Return the [x, y] coordinate for the center point of the cell that contains the specified text.  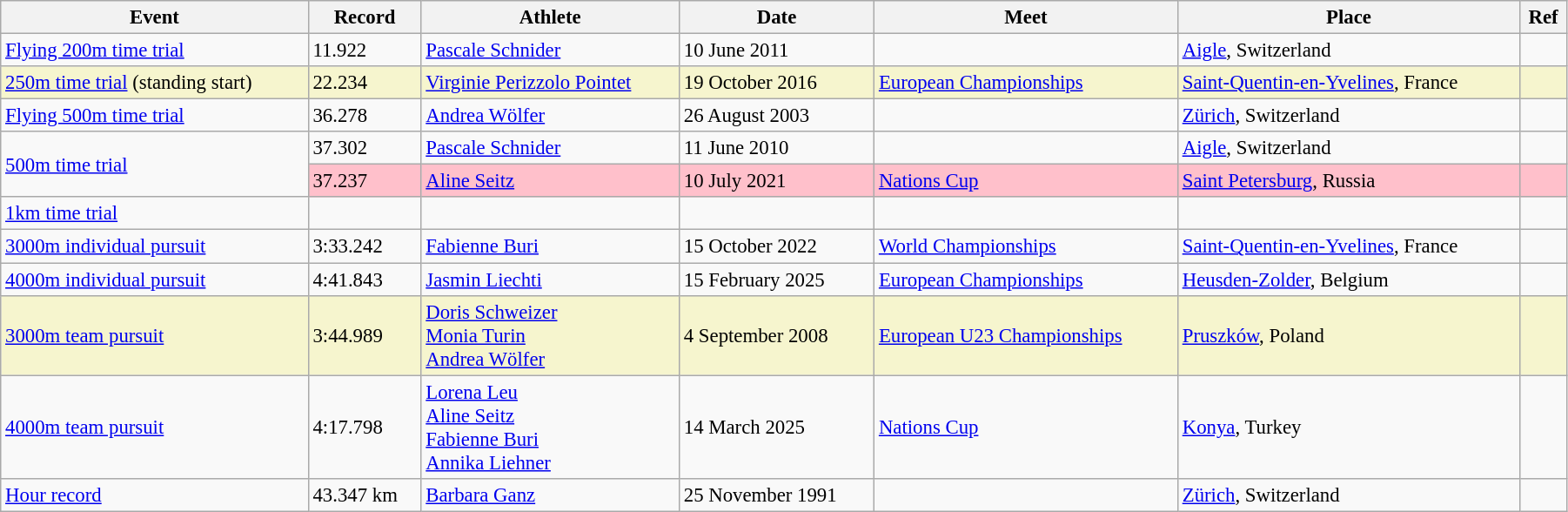
Flying 200m time trial [155, 51]
4000m team pursuit [155, 427]
Hour record [155, 495]
37.237 [365, 181]
3:33.242 [365, 246]
Pruszków, Poland [1349, 335]
Virginie Perizzolo Pointet [550, 83]
Konya, Turkey [1349, 427]
10 July 2021 [776, 181]
Doris SchweizerMonia TurinAndrea Wölfer [550, 335]
Lorena LeuAline SeitzFabienne BuriAnnika Liehner [550, 427]
4:41.843 [365, 280]
4000m individual pursuit [155, 280]
22.234 [365, 83]
26 August 2003 [776, 116]
25 November 1991 [776, 495]
Ref [1544, 17]
Jasmin Liechti [550, 280]
36.278 [365, 116]
Athlete [550, 17]
14 March 2025 [776, 427]
Record [365, 17]
500m time trial [155, 164]
43.347 km [365, 495]
3:44.989 [365, 335]
Event [155, 17]
Place [1349, 17]
4:17.798 [365, 427]
Saint Petersburg, Russia [1349, 181]
3000m team pursuit [155, 335]
11.922 [365, 51]
Andrea Wölfer [550, 116]
4 September 2008 [776, 335]
19 October 2016 [776, 83]
11 June 2010 [776, 148]
Date [776, 17]
15 February 2025 [776, 280]
Fabienne Buri [550, 246]
10 June 2011 [776, 51]
Meet [1027, 17]
World Championships [1027, 246]
Aline Seitz [550, 181]
Flying 500m time trial [155, 116]
3000m individual pursuit [155, 246]
250m time trial (standing start) [155, 83]
Heusden-Zolder, Belgium [1349, 280]
1km time trial [155, 213]
37.302 [365, 148]
European U23 Championships [1027, 335]
15 October 2022 [776, 246]
Barbara Ganz [550, 495]
